Provide the (x, y) coordinate of the cell's center where the given text is located.  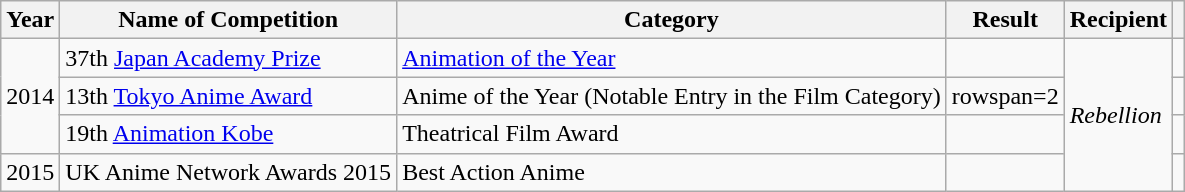
Rebellion (1118, 115)
Result (1005, 20)
Recipient (1118, 20)
UK Anime Network Awards 2015 (228, 172)
Theatrical Film Award (672, 134)
Year (30, 20)
37th Japan Academy Prize (228, 58)
Anime of the Year (Notable Entry in the Film Category) (672, 96)
Name of Competition (228, 20)
rowspan=2 (1005, 96)
Best Action Anime (672, 172)
2014 (30, 96)
13th Tokyo Anime Award (228, 96)
Animation of the Year (672, 58)
Category (672, 20)
2015 (30, 172)
19th Animation Kobe (228, 134)
